Detect which cell encompasses the target text, then output its [X, Y] center coordinate. 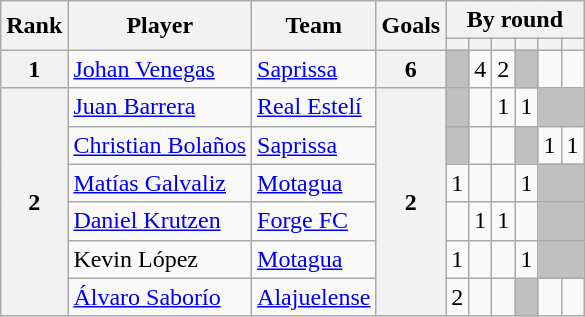
4 [480, 69]
Rank [34, 26]
By round [515, 20]
Christian Bolaños [160, 145]
Forge FC [314, 221]
Daniel Krutzen [160, 221]
6 [411, 69]
Goals [411, 26]
Álvaro Saborío [160, 297]
Alajuelense [314, 297]
Team [314, 26]
Juan Barrera [160, 107]
Real Estelí [314, 107]
Kevin López [160, 259]
Matías Galvaliz [160, 183]
Johan Venegas [160, 69]
Player [160, 26]
